For the text-containing cell, return its midpoint in [X, Y] coordinate format. 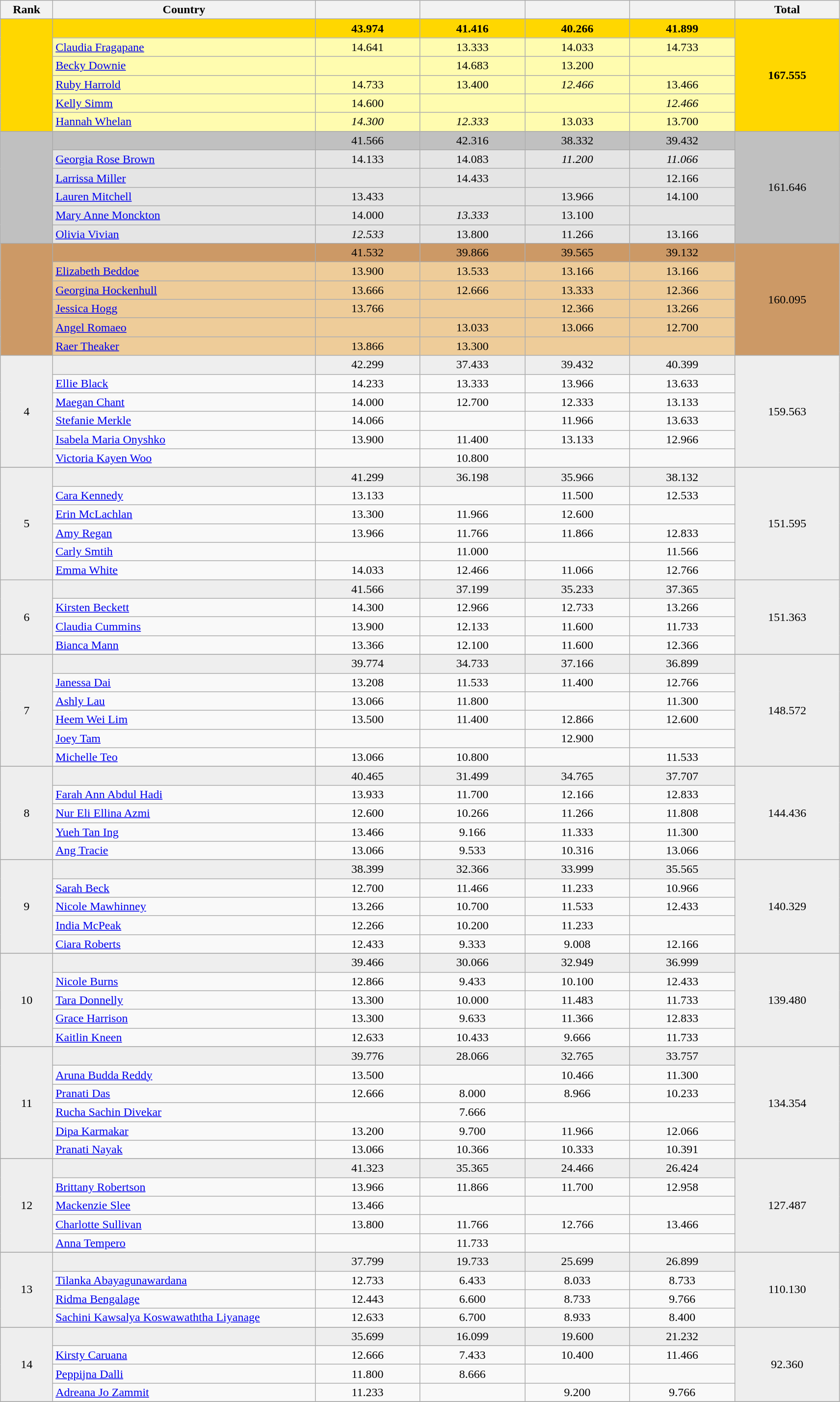
6.700 [472, 1318]
10.466 [577, 1075]
Lauren Mitchell [184, 196]
8.000 [472, 1093]
10.266 [472, 813]
Rucha Sachin Divekar [184, 1112]
8.033 [577, 1280]
92.360 [787, 1364]
8.966 [577, 1093]
19.733 [472, 1262]
10.100 [577, 981]
Michelle Teo [184, 757]
10.333 [577, 1150]
6 [26, 617]
13.533 [472, 271]
160.095 [787, 299]
9.008 [577, 944]
Country [184, 10]
12.443 [367, 1299]
35.233 [577, 589]
10.966 [682, 888]
10.233 [682, 1093]
40.266 [577, 28]
14.600 [367, 103]
33.999 [577, 869]
Emma White [184, 570]
8.666 [472, 1374]
7 [26, 710]
13.366 [367, 645]
12.066 [682, 1131]
Tilanka Abayagunawardana [184, 1280]
13.700 [682, 122]
36.999 [682, 963]
37.199 [472, 589]
10.391 [682, 1150]
Carly Smtih [184, 552]
Cara Kennedy [184, 495]
Yueh Tan Ing [184, 832]
India McPeak [184, 925]
6.433 [472, 1280]
38.332 [577, 140]
35.365 [472, 1168]
35.565 [682, 869]
Angel Romaeo [184, 327]
Heem Wei Lim [184, 720]
26.899 [682, 1262]
Larrissa Miller [184, 178]
11.483 [577, 1000]
14.100 [682, 196]
10.000 [472, 1000]
36.198 [472, 477]
32.765 [577, 1056]
41.299 [367, 477]
11.808 [682, 813]
Sarah Beck [184, 888]
40.465 [367, 776]
14 [26, 1364]
Tara Donnelly [184, 1000]
37.166 [577, 664]
5 [26, 523]
159.563 [787, 411]
Ruby Harrold [184, 84]
Kaitlin Kneen [184, 1037]
148.572 [787, 710]
39.132 [682, 253]
40.399 [682, 365]
14.433 [472, 178]
110.130 [787, 1290]
11.366 [577, 1019]
10.366 [472, 1150]
36.899 [682, 664]
Maegan Chant [184, 402]
8.400 [682, 1318]
10.316 [577, 851]
9 [26, 907]
31.499 [472, 776]
Claudia Fragapane [184, 47]
43.974 [367, 28]
12.900 [577, 738]
Georgia Rose Brown [184, 159]
11.333 [577, 832]
Nicole Mawhinney [184, 907]
10 [26, 1000]
144.436 [787, 813]
Farah Ann Abdul Hadi [184, 794]
39.565 [577, 253]
13.208 [367, 682]
Charlotte Sullivan [184, 1224]
9.200 [577, 1392]
38.399 [367, 869]
12 [26, 1206]
Peppijna Dalli [184, 1374]
9.166 [472, 832]
Claudia Cummins [184, 626]
11.566 [682, 552]
14.133 [367, 159]
37.799 [367, 1262]
10.433 [472, 1037]
14.641 [367, 47]
11.000 [472, 552]
Becky Downie [184, 66]
Elizabeth Beddoe [184, 271]
13.866 [367, 346]
Grace Harrison [184, 1019]
34.765 [577, 776]
Erin McLachlan [184, 514]
39.774 [367, 664]
37.433 [472, 365]
Isabela Maria Onyshko [184, 439]
41.532 [367, 253]
32.366 [472, 869]
39.866 [472, 253]
16.099 [472, 1336]
28.066 [472, 1056]
8.933 [577, 1318]
10.200 [472, 925]
25.699 [577, 1262]
9.533 [472, 851]
4 [26, 411]
Anna Tempero [184, 1243]
26.424 [682, 1168]
9.633 [472, 1019]
Kirsten Beckett [184, 608]
Georgina Hockenhull [184, 290]
Ridma Bengalage [184, 1299]
21.232 [682, 1336]
Sachini Kawsalya Koswawaththa Liyanage [184, 1318]
10.400 [577, 1355]
167.555 [787, 75]
Mary Anne Monckton [184, 215]
Raer Theaker [184, 346]
13.100 [577, 215]
Aruna Budda Reddy [184, 1075]
Janessa Dai [184, 682]
13 [26, 1290]
32.949 [577, 963]
151.595 [787, 523]
Dipa Karmakar [184, 1131]
9.700 [472, 1131]
35.966 [577, 477]
42.299 [367, 365]
13.666 [367, 290]
13.400 [472, 84]
14.083 [472, 159]
34.733 [472, 664]
Joey Tam [184, 738]
9.433 [472, 981]
Pranati Das [184, 1093]
41.323 [367, 1168]
37.365 [682, 589]
11.500 [577, 495]
Ashly Lau [184, 701]
12.958 [682, 1187]
14.066 [367, 421]
Olivia Vivian [184, 234]
6.600 [472, 1299]
134.354 [787, 1103]
42.316 [472, 140]
9.666 [577, 1037]
Ellie Black [184, 383]
Rank [26, 10]
Stefanie Merkle [184, 421]
39.466 [367, 963]
10.700 [472, 907]
12.133 [472, 626]
8 [26, 813]
Jessica Hogg [184, 309]
12.266 [367, 925]
13.766 [367, 309]
Adreana Jo Zammit [184, 1392]
38.132 [682, 477]
Ang Tracie [184, 851]
Mackenzie Slee [184, 1206]
11.200 [577, 159]
9.333 [472, 944]
37.707 [682, 776]
30.066 [472, 963]
Pranati Nayak [184, 1150]
14.233 [367, 383]
12.100 [472, 645]
Hannah Whelan [184, 122]
11 [26, 1103]
Brittany Robertson [184, 1187]
7.433 [472, 1355]
151.363 [787, 617]
Kirsty Caruana [184, 1355]
Ciara Roberts [184, 944]
41.416 [472, 28]
39.776 [367, 1056]
33.757 [682, 1056]
13.433 [367, 196]
35.699 [367, 1336]
13.933 [367, 794]
161.646 [787, 187]
24.466 [577, 1168]
41.899 [682, 28]
127.487 [787, 1206]
Amy Regan [184, 533]
Nicole Burns [184, 981]
Kelly Simm [184, 103]
Nur Eli Ellina Azmi [184, 813]
14.683 [472, 66]
Total [787, 10]
Bianca Mann [184, 645]
140.329 [787, 907]
7.666 [472, 1112]
139.480 [787, 1000]
19.600 [577, 1336]
Victoria Kayen Woo [184, 458]
